Return (x, y) of the center of cell containing provided text 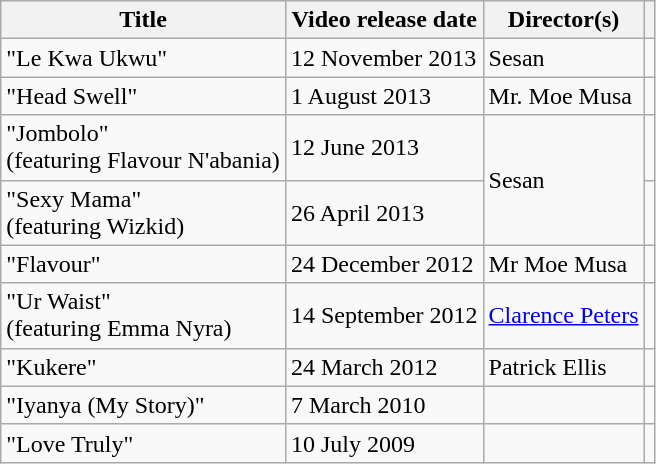
"Head Swell" (144, 96)
12 November 2013 (384, 58)
14 September 2012 (384, 316)
"Jombolo" (featuring Flavour N'abania) (144, 148)
24 December 2012 (384, 264)
1 August 2013 (384, 96)
"Sexy Mama" (featuring Wizkid) (144, 212)
"Love Truly" (144, 443)
26 April 2013 (384, 212)
7 March 2010 (384, 405)
Director(s) (564, 20)
Title (144, 20)
"Kukere" (144, 367)
"Ur Waist" (featuring Emma Nyra) (144, 316)
Patrick Ellis (564, 367)
"Iyanya (My Story)" (144, 405)
Video release date (384, 20)
"Flavour" (144, 264)
"Le Kwa Ukwu" (144, 58)
Mr Moe Musa (564, 264)
10 July 2009 (384, 443)
Clarence Peters (564, 316)
12 June 2013 (384, 148)
Mr. Moe Musa (564, 96)
24 March 2012 (384, 367)
